Search for the cell housing the specified text and yield its (x, y) center coordinate. 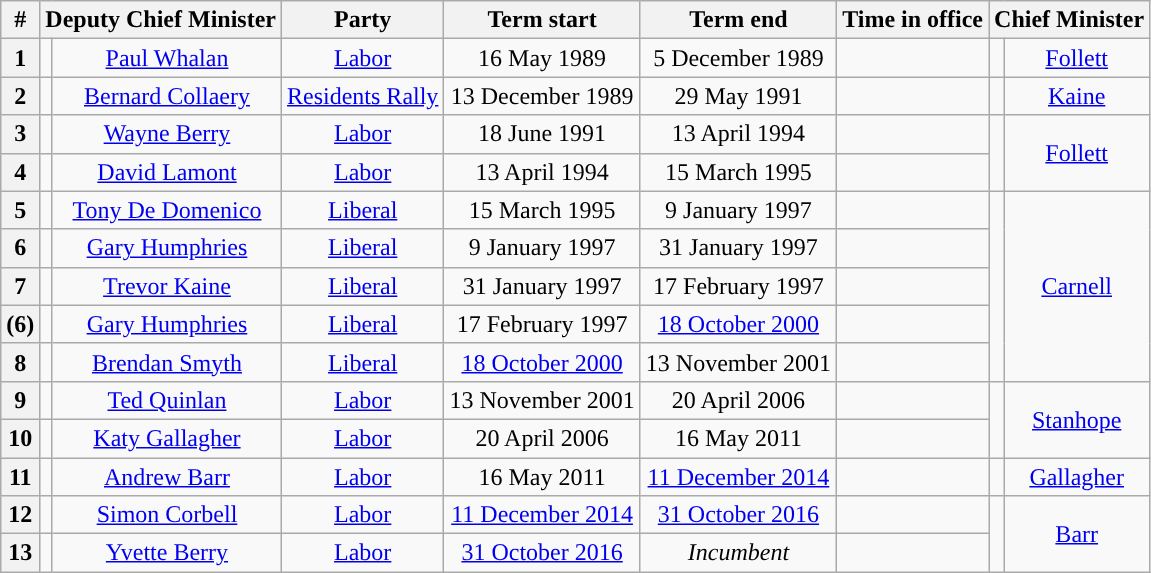
2 (20, 96)
Gallagher (1077, 477)
Stanhope (1077, 419)
Andrew Barr (166, 477)
29 May 1991 (738, 96)
18 June 1991 (542, 134)
Residents Rally (363, 96)
13 (20, 553)
Time in office (913, 20)
Tony De Domenico (166, 210)
12 (20, 515)
Ted Quinlan (166, 400)
16 May 1989 (542, 58)
3 (20, 134)
Party (363, 20)
Term start (542, 20)
10 (20, 438)
8 (20, 362)
6 (20, 248)
Deputy Chief Minister (161, 20)
13 December 1989 (542, 96)
Bernard Collaery (166, 96)
Term end (738, 20)
11 (20, 477)
Trevor Kaine (166, 286)
Brendan Smyth (166, 362)
Paul Whalan (166, 58)
David Lamont (166, 172)
5 December 1989 (738, 58)
Barr (1077, 534)
Chief Minister (1070, 20)
Kaine (1077, 96)
9 (20, 400)
(6) (20, 324)
Simon Corbell (166, 515)
1 (20, 58)
Katy Gallagher (166, 438)
Incumbent (738, 553)
Carnell (1077, 286)
7 (20, 286)
5 (20, 210)
# (20, 20)
4 (20, 172)
Yvette Berry (166, 553)
Wayne Berry (166, 134)
